Provide the [x, y] coordinate of the cell's center where the given text is located.  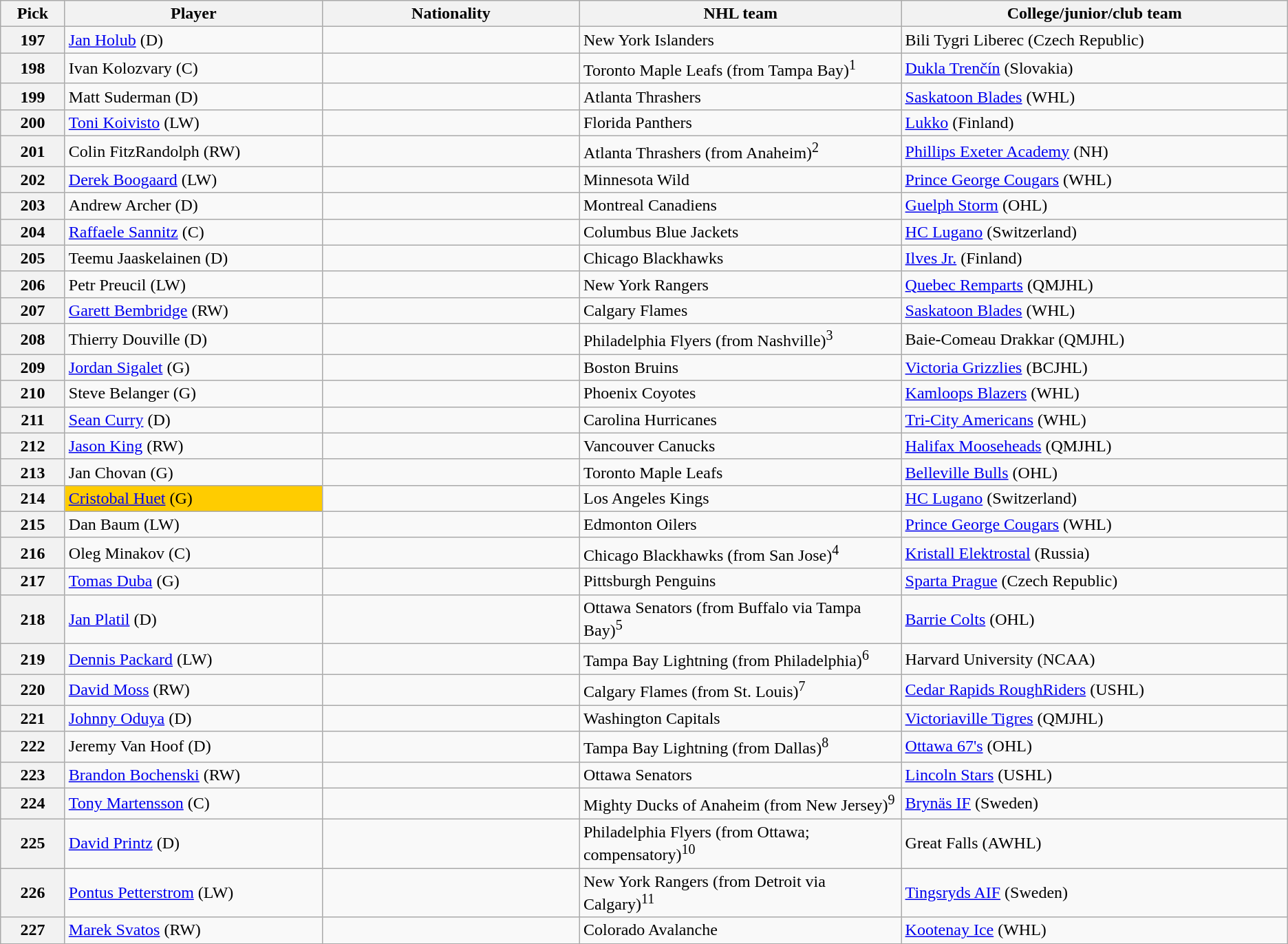
200 [33, 122]
220 [33, 689]
Brynäs IF (Sweden) [1094, 804]
Jan Chovan (G) [193, 472]
Montreal Canadiens [740, 206]
204 [33, 232]
Oleg Minakov (C) [193, 553]
Tingsryds AIF (Sweden) [1094, 893]
Los Angeles Kings [740, 498]
New York Islanders [740, 40]
Jan Platil (D) [193, 619]
Victoriaville Tigres (QMJHL) [1094, 718]
Player [193, 14]
Boston Bruins [740, 367]
David Moss (RW) [193, 689]
211 [33, 420]
226 [33, 893]
Dennis Packard (LW) [193, 659]
Toni Koivisto (LW) [193, 122]
Garett Bembridge (RW) [193, 310]
Kamloops Blazers (WHL) [1094, 394]
Halifax Mooseheads (QMJHL) [1094, 446]
Dukla Trenčín (Slovakia) [1094, 69]
Carolina Hurricanes [740, 420]
227 [33, 930]
Phillips Exeter Academy (NH) [1094, 151]
Philadelphia Flyers (from Nashville)3 [740, 339]
Victoria Grizzlies (BCJHL) [1094, 367]
225 [33, 844]
Marek Svatos (RW) [193, 930]
Barrie Colts (OHL) [1094, 619]
Tri-City Americans (WHL) [1094, 420]
Ivan Kolozvary (C) [193, 69]
222 [33, 747]
Chicago Blackhawks (from San Jose)4 [740, 553]
Sparta Prague (Czech Republic) [1094, 581]
Florida Panthers [740, 122]
Petr Preucil (LW) [193, 284]
Harvard University (NCAA) [1094, 659]
221 [33, 718]
Belleville Bulls (OHL) [1094, 472]
Pick [33, 14]
216 [33, 553]
206 [33, 284]
Thierry Douville (D) [193, 339]
Kootenay Ice (WHL) [1094, 930]
Jeremy Van Hoof (D) [193, 747]
Jordan Sigalet (G) [193, 367]
Tampa Bay Lightning (from Philadelphia)6 [740, 659]
Andrew Archer (D) [193, 206]
Dan Baum (LW) [193, 524]
218 [33, 619]
208 [33, 339]
Ottawa Senators (from Buffalo via Tampa Bay)5 [740, 619]
Chicago Blackhawks [740, 258]
Great Falls (AWHL) [1094, 844]
Washington Capitals [740, 718]
Derek Boogaard (LW) [193, 180]
Lincoln Stars (USHL) [1094, 775]
Jason King (RW) [193, 446]
Calgary Flames [740, 310]
Raffaele Sannitz (C) [193, 232]
219 [33, 659]
Nationality [451, 14]
David Printz (D) [193, 844]
Toronto Maple Leafs [740, 472]
Calgary Flames (from St. Louis)7 [740, 689]
Tampa Bay Lightning (from Dallas)8 [740, 747]
Guelph Storm (OHL) [1094, 206]
Toronto Maple Leafs (from Tampa Bay)1 [740, 69]
Sean Curry (D) [193, 420]
Mighty Ducks of Anaheim (from New Jersey)9 [740, 804]
Lukko (Finland) [1094, 122]
Atlanta Thrashers (from Anaheim)2 [740, 151]
Columbus Blue Jackets [740, 232]
Steve Belanger (G) [193, 394]
Cristobal Huet (G) [193, 498]
Jan Holub (D) [193, 40]
Quebec Remparts (QMJHL) [1094, 284]
Teemu Jaaskelainen (D) [193, 258]
214 [33, 498]
224 [33, 804]
217 [33, 581]
Edmonton Oilers [740, 524]
Johnny Oduya (D) [193, 718]
Cedar Rapids RoughRiders (USHL) [1094, 689]
213 [33, 472]
Tony Martensson (C) [193, 804]
209 [33, 367]
210 [33, 394]
Pontus Petterstrom (LW) [193, 893]
201 [33, 151]
Pittsburgh Penguins [740, 581]
205 [33, 258]
207 [33, 310]
New York Rangers (from Detroit via Calgary)11 [740, 893]
Colin FitzRandolph (RW) [193, 151]
Vancouver Canucks [740, 446]
New York Rangers [740, 284]
198 [33, 69]
NHL team [740, 14]
Phoenix Coyotes [740, 394]
223 [33, 775]
College/junior/club team [1094, 14]
Kristall Elektrostal (Russia) [1094, 553]
Baie-Comeau Drakkar (QMJHL) [1094, 339]
202 [33, 180]
199 [33, 96]
Minnesota Wild [740, 180]
212 [33, 446]
Colorado Avalanche [740, 930]
Bili Tygri Liberec (Czech Republic) [1094, 40]
Ottawa Senators [740, 775]
203 [33, 206]
197 [33, 40]
Atlanta Thrashers [740, 96]
Ilves Jr. (Finland) [1094, 258]
215 [33, 524]
Ottawa 67's (OHL) [1094, 747]
Philadelphia Flyers (from Ottawa; compensatory)10 [740, 844]
Tomas Duba (G) [193, 581]
Matt Suderman (D) [193, 96]
Brandon Bochenski (RW) [193, 775]
